Capture the cell that displays the provided text and extract its [x, y] central coordinate. 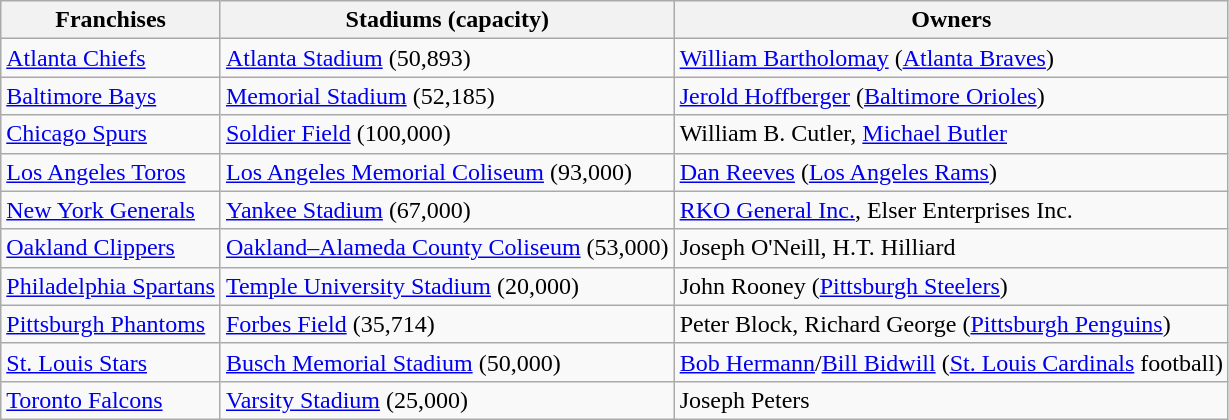
Stadiums (capacity) [447, 20]
Oakland Clippers [111, 248]
Atlanta Stadium (50,893) [447, 58]
Oakland–Alameda County Coliseum (53,000) [447, 248]
William Bartholomay (Atlanta Braves) [951, 58]
Pittsburgh Phantoms [111, 324]
Memorial Stadium (52,185) [447, 96]
Temple University Stadium (20,000) [447, 286]
Forbes Field (35,714) [447, 324]
St. Louis Stars [111, 362]
RKO General Inc., Elser Enterprises Inc. [951, 210]
Atlanta Chiefs [111, 58]
William B. Cutler, Michael Butler [951, 134]
Joseph Peters [951, 400]
Soldier Field (100,000) [447, 134]
Joseph O'Neill, H.T. Hilliard [951, 248]
Peter Block, Richard George (Pittsburgh Penguins) [951, 324]
Los Angeles Toros [111, 172]
Varsity Stadium (25,000) [447, 400]
Yankee Stadium (67,000) [447, 210]
John Rooney (Pittsburgh Steelers) [951, 286]
Busch Memorial Stadium (50,000) [447, 362]
Philadelphia Spartans [111, 286]
Franchises [111, 20]
Owners [951, 20]
Toronto Falcons [111, 400]
Baltimore Bays [111, 96]
Dan Reeves (Los Angeles Rams) [951, 172]
Jerold Hoffberger (Baltimore Orioles) [951, 96]
New York Generals [111, 210]
Bob Hermann/Bill Bidwill (St. Louis Cardinals football) [951, 362]
Chicago Spurs [111, 134]
Los Angeles Memorial Coliseum (93,000) [447, 172]
